For the text-containing cell, return its midpoint in [X, Y] coordinate format. 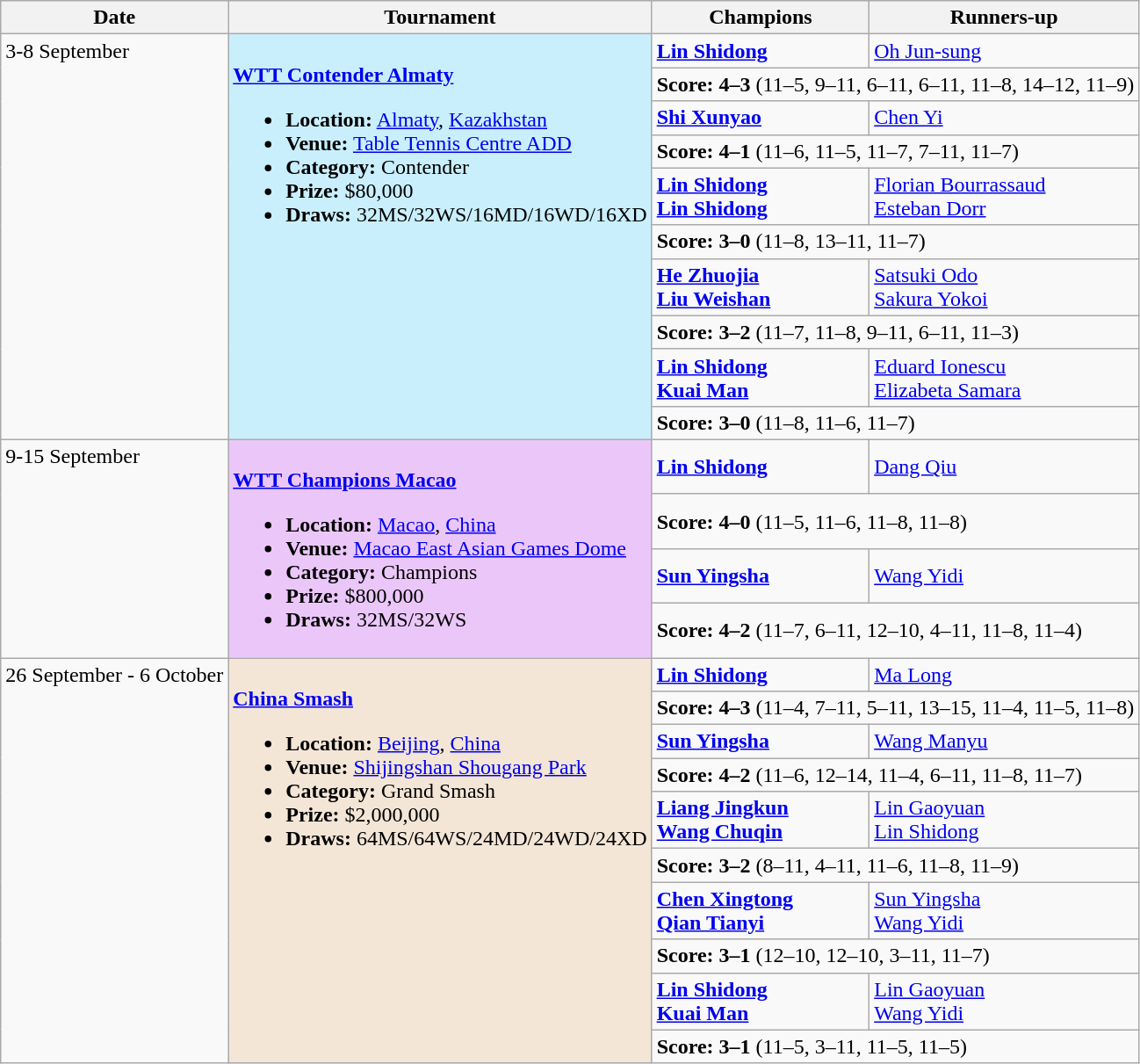
Score: 3–1 (12–10, 12–10, 3–11, 11–7) [896, 956]
Ma Long [1005, 674]
Champions [761, 18]
Chen Xingtong Qian Tianyi [761, 910]
Florian Bourrassaud Esteban Dorr [1005, 197]
Sun Yingsha Wang Yidi [1005, 910]
Score: 4–2 (11–6, 12–14, 11–4, 6–11, 11–8, 11–7) [896, 775]
Score: 3–1 (11–5, 3–11, 11–5, 11–5) [896, 1046]
9-15 September [114, 548]
Tournament [440, 18]
Dang Qiu [1005, 467]
WTT Contender AlmatyLocation: Almaty, KazakhstanVenue: Table Tennis Centre ADDCategory: ContenderPrize: $80,000Draws: 32MS/32WS/16MD/16WD/16XD [440, 237]
Score: 4–0 (11–5, 11–6, 11–8, 11–8) [896, 521]
Liang Jingkun Wang Chuqin [761, 821]
Shi Xunyao [761, 118]
Score: 3–0 (11–8, 13–11, 11–7) [896, 242]
Score: 3–2 (11–7, 11–8, 9–11, 6–11, 11–3) [896, 332]
Runners-up [1005, 18]
Date [114, 18]
Wang Yidi [1005, 575]
3-8 September [114, 237]
Satsuki Odo Sakura Yokoi [1005, 286]
Lin Gaoyuan Wang Yidi [1005, 1002]
Score: 4–2 (11–7, 6–11, 12–10, 4–11, 11–8, 11–4) [896, 630]
China SmashLocation: Beijing, ChinaVenue: Shijingshan Shougang ParkCategory: Grand SmashPrize: $2,000,000Draws: 64MS/64WS/24MD/24WD/24XD [440, 860]
Eduard Ionescu Elizabeta Samara [1005, 378]
Score: 4–3 (11–5, 9–11, 6–11, 6–11, 11–8, 14–12, 11–9) [896, 84]
WTT Champions MacaoLocation: Macao, ChinaVenue: Macao East Asian Games DomeCategory: ChampionsPrize: $800,000Draws: 32MS/32WS [440, 548]
Wang Manyu [1005, 742]
Score: 4–1 (11–6, 11–5, 11–7, 7–11, 11–7) [896, 151]
Score: 3–2 (8–11, 4–11, 11–6, 11–8, 11–9) [896, 865]
He Zhuojia Liu Weishan [761, 286]
Score: 4–3 (11–4, 7–11, 5–11, 13–15, 11–4, 11–5, 11–8) [896, 708]
Oh Jun-sung [1005, 51]
26 September - 6 October [114, 860]
Chen Yi [1005, 118]
Lin Gaoyuan Lin Shidong [1005, 821]
Lin Shidong Lin Shidong [761, 197]
Score: 3–0 (11–8, 11–6, 11–7) [896, 423]
